Output the (x, y) coordinate of the center of the cell containing the given text.  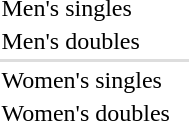
Women's singles (86, 80)
Men's doubles (86, 41)
